Search for the cell housing the specified text and yield its [X, Y] center coordinate. 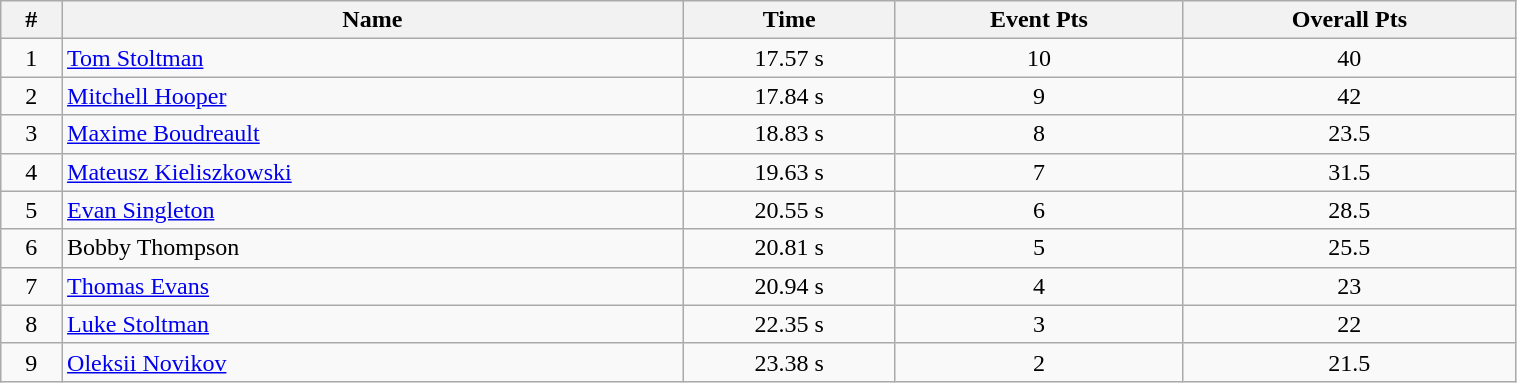
23.5 [1350, 134]
# [32, 20]
17.57 s [789, 58]
Mitchell Hooper [373, 96]
Time [789, 20]
18.83 s [789, 134]
17.84 s [789, 96]
21.5 [1350, 362]
Mateusz Kieliszkowski [373, 172]
Thomas Evans [373, 286]
28.5 [1350, 210]
1 [32, 58]
19.63 s [789, 172]
Tom Stoltman [373, 58]
Maxime Boudreault [373, 134]
Event Pts [1039, 20]
Luke Stoltman [373, 324]
Name [373, 20]
31.5 [1350, 172]
Oleksii Novikov [373, 362]
10 [1039, 58]
42 [1350, 96]
Evan Singleton [373, 210]
20.55 s [789, 210]
20.94 s [789, 286]
23 [1350, 286]
40 [1350, 58]
25.5 [1350, 248]
22.35 s [789, 324]
Bobby Thompson [373, 248]
22 [1350, 324]
Overall Pts [1350, 20]
23.38 s [789, 362]
20.81 s [789, 248]
